Return (x, y) of the center of cell containing provided text 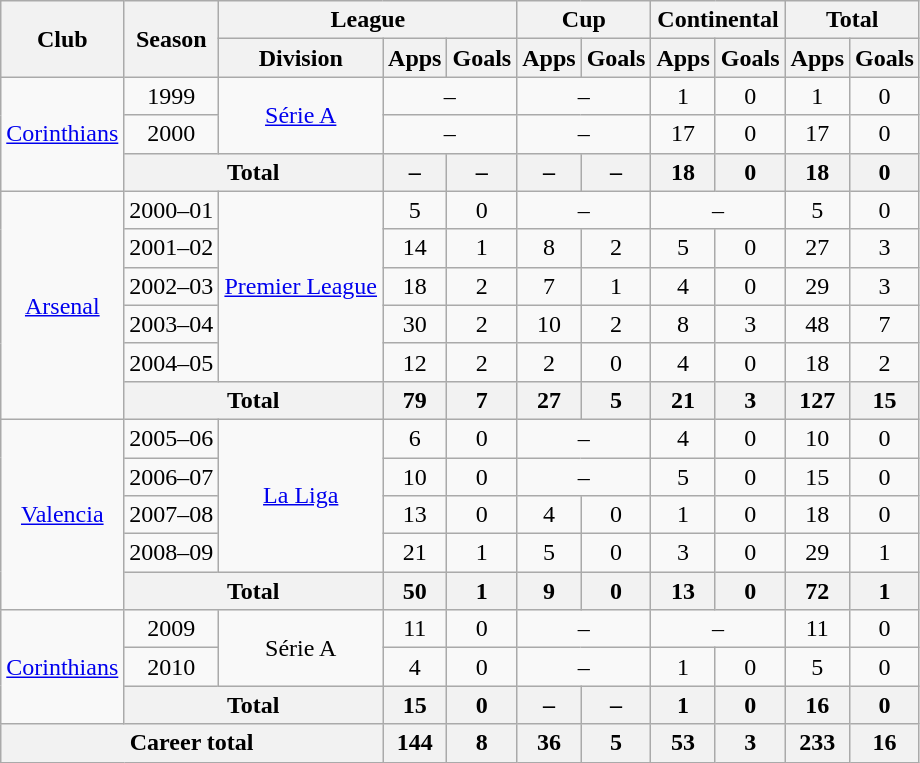
144 (415, 743)
2000 (172, 134)
2001–02 (172, 248)
72 (817, 591)
2007–08 (172, 515)
League (368, 20)
30 (415, 324)
48 (817, 324)
53 (683, 743)
36 (549, 743)
La Liga (301, 495)
9 (549, 591)
12 (415, 362)
233 (817, 743)
2008–09 (172, 553)
2003–04 (172, 324)
2009 (172, 629)
2010 (172, 667)
Club (62, 39)
14 (415, 248)
Cup (584, 20)
127 (817, 400)
Arsenal (62, 305)
1999 (172, 96)
2004–05 (172, 362)
2005–06 (172, 438)
2000–01 (172, 210)
Premier League (301, 286)
Continental (718, 20)
50 (415, 591)
2002–03 (172, 286)
79 (415, 400)
Valencia (62, 514)
6 (415, 438)
Career total (192, 743)
Division (301, 58)
Season (172, 39)
2006–07 (172, 477)
